For the text-containing cell, return its midpoint in (x, y) coordinate format. 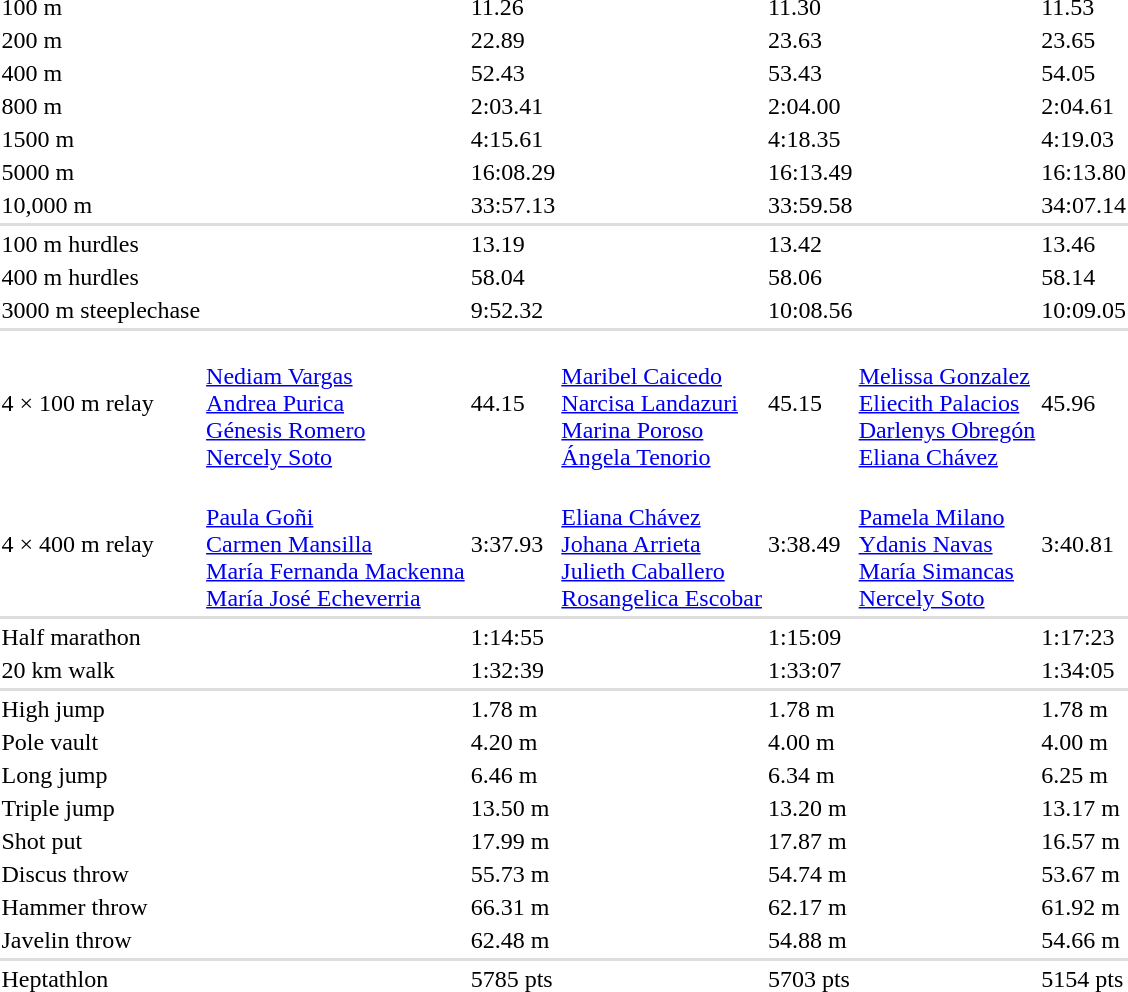
54.88 m (810, 940)
4 × 400 m relay (101, 544)
13.17 m (1084, 808)
4 × 100 m relay (101, 403)
13.46 (1084, 244)
54.74 m (810, 874)
55.73 m (513, 874)
Javelin throw (101, 940)
800 m (101, 106)
16:13.49 (810, 172)
Pole vault (101, 742)
3:38.49 (810, 544)
10:08.56 (810, 310)
58.14 (1084, 277)
10,000 m (101, 205)
33:57.13 (513, 205)
4.20 m (513, 742)
58.06 (810, 277)
6.46 m (513, 775)
34:07.14 (1084, 205)
Melissa GonzalezEliecith PalaciosDarlenys ObregónEliana Chávez (947, 403)
9:52.32 (513, 310)
45.96 (1084, 403)
Maribel CaicedoNarcisa LandazuriMarina PorosoÁngela Tenorio (662, 403)
1:14:55 (513, 637)
Paula GoñiCarmen MansillaMaría Fernanda MackennaMaría José Echeverria (336, 544)
5000 m (101, 172)
16:13.80 (1084, 172)
1:33:07 (810, 670)
100 m hurdles (101, 244)
Eliana ChávezJohana ArrietaJulieth CaballeroRosangelica Escobar (662, 544)
1:17:23 (1084, 637)
13.19 (513, 244)
22.89 (513, 40)
High jump (101, 709)
Triple jump (101, 808)
6.25 m (1084, 775)
3:37.93 (513, 544)
2:04.61 (1084, 106)
4:19.03 (1084, 139)
1500 m (101, 139)
400 m (101, 73)
23.63 (810, 40)
33:59.58 (810, 205)
6.34 m (810, 775)
4:15.61 (513, 139)
54.05 (1084, 73)
13.50 m (513, 808)
3000 m steeplechase (101, 310)
13.42 (810, 244)
1:15:09 (810, 637)
62.17 m (810, 907)
58.04 (513, 277)
16.57 m (1084, 841)
Discus throw (101, 874)
45.15 (810, 403)
66.31 m (513, 907)
Pamela MilanoYdanis NavasMaría SimancasNercely Soto (947, 544)
20 km walk (101, 670)
17.99 m (513, 841)
44.15 (513, 403)
4:18.35 (810, 139)
10:09.05 (1084, 310)
1:32:39 (513, 670)
53.67 m (1084, 874)
17.87 m (810, 841)
Half marathon (101, 637)
1:34:05 (1084, 670)
53.43 (810, 73)
62.48 m (513, 940)
2:03.41 (513, 106)
52.43 (513, 73)
Nediam VargasAndrea PuricaGénesis RomeroNercely Soto (336, 403)
23.65 (1084, 40)
Hammer throw (101, 907)
200 m (101, 40)
400 m hurdles (101, 277)
54.66 m (1084, 940)
3:40.81 (1084, 544)
Long jump (101, 775)
13.20 m (810, 808)
Shot put (101, 841)
61.92 m (1084, 907)
2:04.00 (810, 106)
16:08.29 (513, 172)
